Identify which cell holds the provided text, then report its [X, Y] central coordinate. 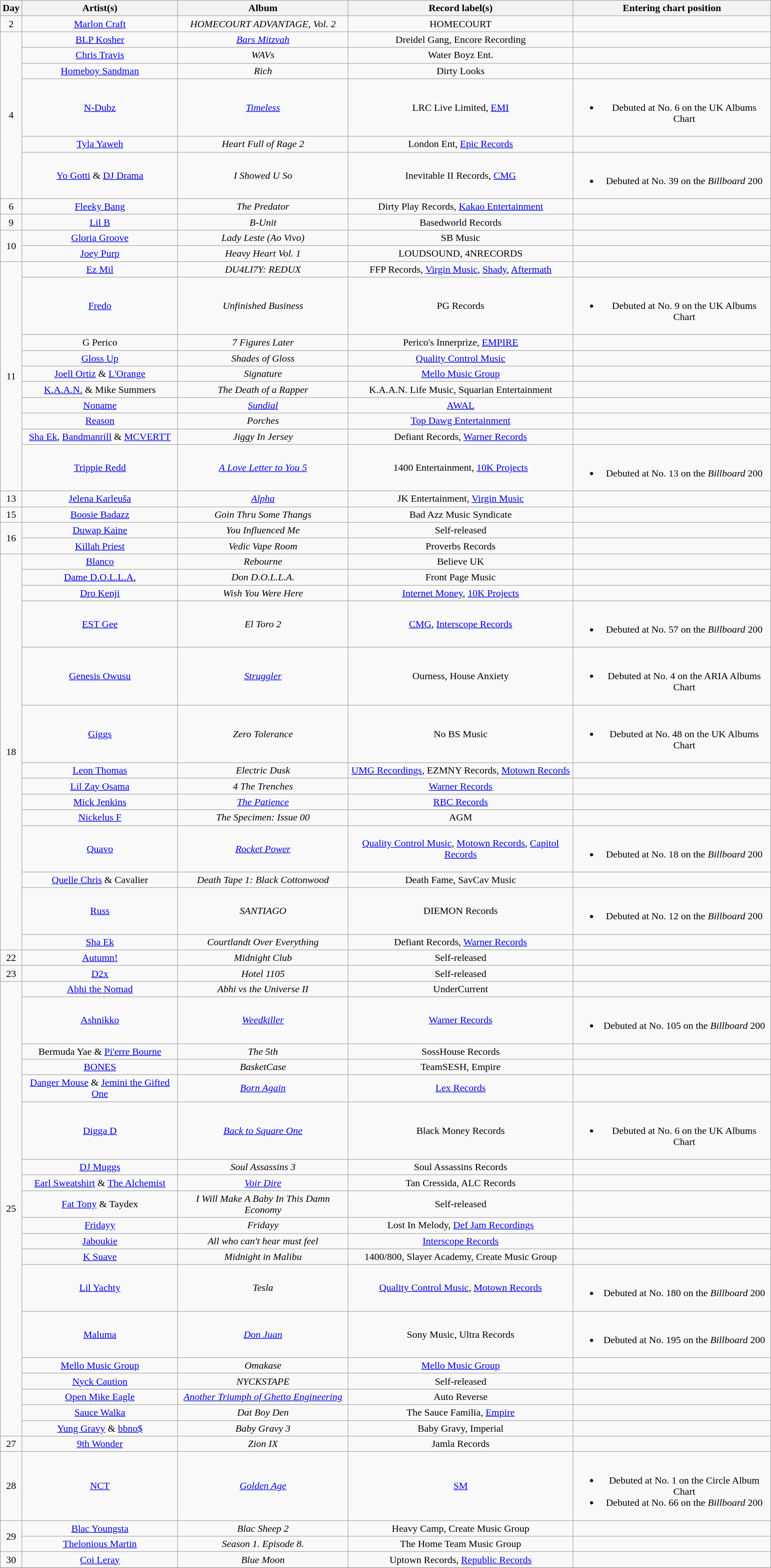
11 [11, 376]
JK Entertainment, Virgin Music [460, 499]
Baby Gravy 3 [263, 1428]
Debuted at No. 4 on the ARIA Albums Chart [672, 676]
CMG, Interscope Records [460, 624]
Midnight Club [263, 958]
Giggs [100, 734]
Wish You Were Here [263, 593]
SM [460, 1486]
Bermuda Yae & Pi'erre Bourne [100, 1052]
DJ Muggs [100, 1167]
No BS Music [460, 734]
Blac Youngsta [100, 1528]
1400 Entertainment, 10K Projects [460, 468]
Dreidel Gang, Encore Recording [460, 40]
LOUDSOUND, 4NRECORDS [460, 253]
The Home Team Music Group [460, 1544]
22 [11, 958]
The Patience [263, 802]
Rocket Power [263, 848]
The Specimen: Issue 00 [263, 818]
The Sauce Familia, Empire [460, 1412]
Season 1. Episode 8. [263, 1544]
Uptown Records, Republic Records [460, 1560]
Yo Gotti & DJ Drama [100, 175]
29 [11, 1536]
Blue Moon [263, 1560]
Debuted at No. 57 on the Billboard 200 [672, 624]
Album [263, 8]
1400/800, Slayer Academy, Create Music Group [460, 1257]
London Ent, Epic Records [460, 144]
16 [11, 538]
Blac Sheep 2 [263, 1528]
Bad Azz Music Syndicate [460, 514]
Internet Money, 10K Projects [460, 593]
Sony Music, Ultra Records [460, 1334]
Don D.O.L.L.A. [263, 577]
Heart Full of Rage 2 [263, 144]
I Will Make A Baby In This Damn Economy [263, 1204]
Hotel 1105 [263, 973]
Quality Control Music [460, 358]
Goin Thru Some Thangs [263, 514]
Boosie Badazz [100, 514]
EST Gee [100, 624]
K.A.A.N. & Mike Summers [100, 390]
Reason [100, 421]
Zero Tolerance [263, 734]
Mick Jenkins [100, 802]
Top Dawg Entertainment [460, 421]
FFP Records, Virgin Music, Shady, Aftermath [460, 269]
Noname [100, 405]
Porches [263, 421]
Ez Mil [100, 269]
LRC Live Limited, EMI [460, 107]
HOMECOURT ADVANTAGE, Vol. 2 [263, 24]
Lex Records [460, 1088]
BLP Kosher [100, 40]
Nickelus F [100, 818]
Jiggy In Jersey [263, 437]
Yung Gravy & bbno$ [100, 1428]
A Love Letter to You 5 [263, 468]
Killah Priest [100, 546]
Russ [100, 911]
Leon Thomas [100, 771]
Signature [263, 374]
Inevitable II Records, CMG [460, 175]
Black Money Records [460, 1131]
The Death of a Rapper [263, 390]
Heavy Camp, Create Music Group [460, 1528]
Quavo [100, 848]
Maluma [100, 1334]
Dame D.O.L.L.A. [100, 577]
Fleeky Bang [100, 206]
Earl Sweatshirt & The Alchemist [100, 1183]
Born Again [263, 1088]
Rich [263, 71]
NCT [100, 1486]
4 [11, 115]
Debuted at No. 195 on the Billboard 200 [672, 1334]
Zion IX [263, 1444]
Marlon Craft [100, 24]
6 [11, 206]
10 [11, 245]
Jamla Records [460, 1444]
Blanco [100, 561]
Quality Control Music, Motown Records, Capitol Records [460, 848]
RBC Records [460, 802]
Abhi vs the Universe II [263, 989]
15 [11, 514]
Dro Kenji [100, 593]
AGM [460, 818]
Alpha [263, 499]
Front Page Music [460, 577]
Tesla [263, 1288]
The 5th [263, 1052]
Genesis Owusu [100, 676]
Quality Control Music, Motown Records [460, 1288]
Heavy Heart Vol. 1 [263, 253]
23 [11, 973]
Debuted at No. 9 on the UK Albums Chart [672, 306]
Soul Assassins 3 [263, 1167]
Water Boyz Ent. [460, 55]
Debuted at No. 39 on the Billboard 200 [672, 175]
Debuted at No. 180 on the Billboard 200 [672, 1288]
Gloss Up [100, 358]
TeamSESH, Empire [460, 1067]
Back to Square One [263, 1131]
Courtlandt Over Everything [263, 942]
Ashnikko [100, 1020]
Weedkiller [263, 1020]
Thelonious Martin [100, 1544]
The Predator [263, 206]
Autumn! [100, 958]
Fat Tony & Taydex [100, 1204]
Dirty Play Records, Kakao Entertainment [460, 206]
Omakase [263, 1365]
Sha Ek, Bandmanrill & MCVERTT [100, 437]
Timeless [263, 107]
SANTIAGO [263, 911]
4 The Trenches [263, 786]
D2x [100, 973]
Bars Mitzvah [263, 40]
Sundial [263, 405]
Homeboy Sandman [100, 71]
Tyla Yaweh [100, 144]
2 [11, 24]
Open Mike Eagle [100, 1397]
Don Juan [263, 1334]
AWAL [460, 405]
Interscope Records [460, 1241]
Lil Yachty [100, 1288]
Lil B [100, 222]
Struggler [263, 676]
Digga D [100, 1131]
Ourness, House Anxiety [460, 676]
Coi Leray [100, 1560]
Auto Reverse [460, 1397]
El Toro 2 [263, 624]
BONES [100, 1067]
SossHouse Records [460, 1052]
Unfinished Business [263, 306]
N-Dubz [100, 107]
Vedic Vape Room [263, 546]
Electric Dusk [263, 771]
18 [11, 752]
Debuted at No. 1 on the Circle Album ChartDebuted at No. 66 on the Billboard 200 [672, 1486]
Duwap Kaine [100, 530]
Shades of Gloss [263, 358]
28 [11, 1486]
Sha Ek [100, 942]
9 [11, 222]
HOMECOURT [460, 24]
Basedworld Records [460, 222]
Debuted at No. 13 on the Billboard 200 [672, 468]
Sauce Walka [100, 1412]
Proverbs Records [460, 546]
27 [11, 1444]
Jelena Karleuša [100, 499]
I Showed U So [263, 175]
DU4LI7Y: REDUX [263, 269]
K Suave [100, 1257]
Debuted at No. 12 on the Billboard 200 [672, 911]
Debuted at No. 18 on the Billboard 200 [672, 848]
Debuted at No. 105 on the Billboard 200 [672, 1020]
Believe UK [460, 561]
Record label(s) [460, 8]
B-Unit [263, 222]
Death Fame, SavCav Music [460, 880]
SB Music [460, 238]
Entering chart position [672, 8]
Baby Gravy, Imperial [460, 1428]
Joey Purp [100, 253]
Dat Boy Den [263, 1412]
NYCKSTAPE [263, 1381]
Golden Age [263, 1486]
Joell Ortiz & L'Orange [100, 374]
Midnight in Malibu [263, 1257]
7 Figures Later [263, 343]
Another Triumph of Ghetto Engineering [263, 1397]
Gloria Groove [100, 238]
Abhi the Nomad [100, 989]
WAVs [263, 55]
Soul Assassins Records [460, 1167]
Tan Cressida, ALC Records [460, 1183]
Voir Dire [263, 1183]
Danger Mouse & Jemini the Gifted One [100, 1088]
Death Tape 1: Black Cottonwood [263, 880]
Chris Travis [100, 55]
UnderCurrent [460, 989]
G Perico [100, 343]
Rebourne [263, 561]
Fredo [100, 306]
Dirty Looks [460, 71]
Lil Zay Osama [100, 786]
PG Records [460, 306]
UMG Recordings, EZMNY Records, Motown Records [460, 771]
Nyck Caution [100, 1381]
Debuted at No. 48 on the UK Albums Chart [672, 734]
Day [11, 8]
Trippie Redd [100, 468]
You Influenced Me [263, 530]
Lady Leste (Ao Vivo) [263, 238]
Artist(s) [100, 8]
K.A.A.N. Life Music, Squarian Entertainment [460, 390]
BasketCase [263, 1067]
13 [11, 499]
All who can't hear must feel [263, 1241]
DIEMON Records [460, 911]
25 [11, 1208]
Perico's Innerprize, EMPIRE [460, 343]
Lost In Melody, Def Jam Recordings [460, 1225]
Quelle Chris & Cavalier [100, 880]
30 [11, 1560]
Jaboukie [100, 1241]
9th Wonder [100, 1444]
